Return [X, Y] of the center of cell containing provided text 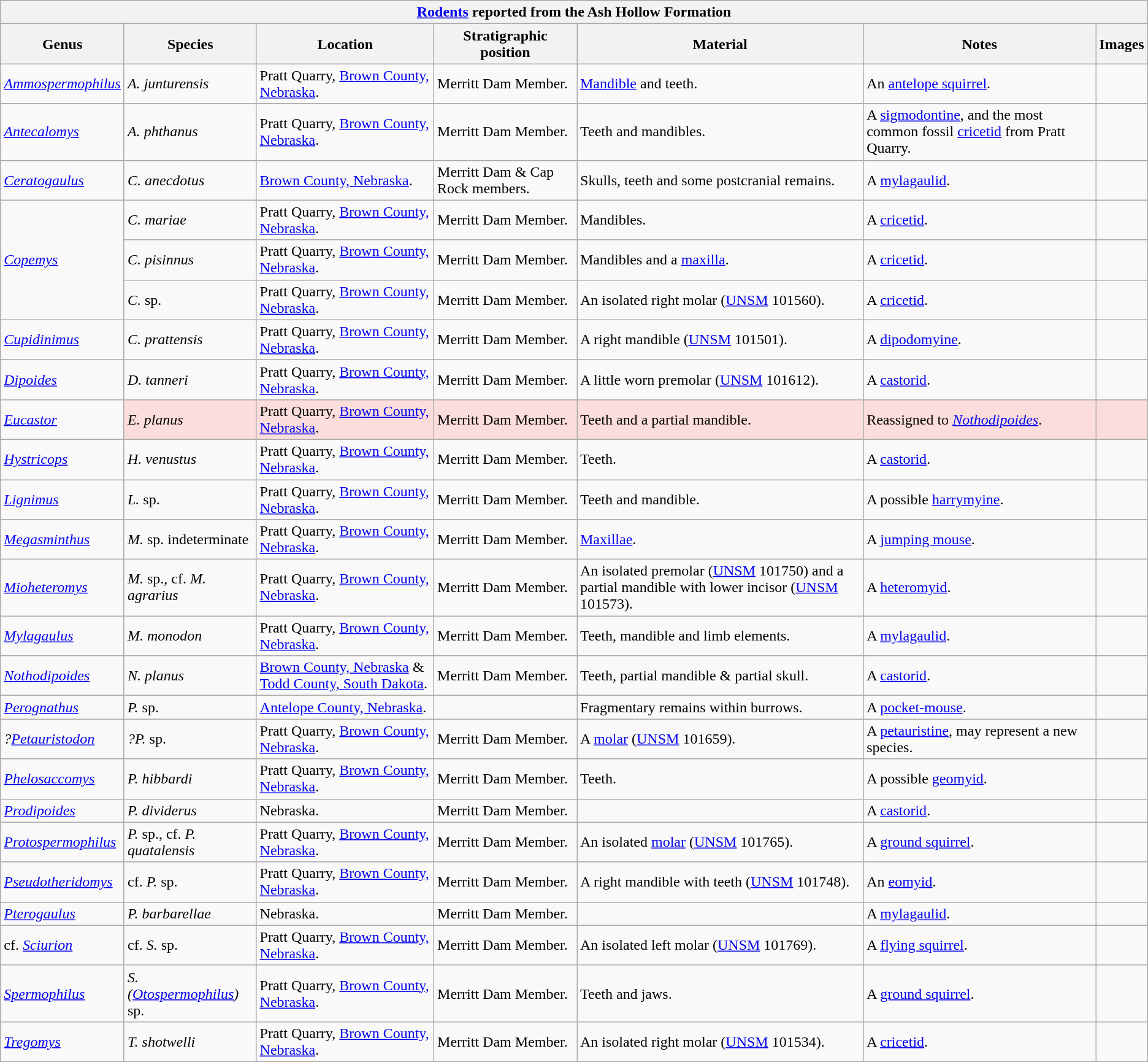
Perognathus [63, 707]
Pterogaulus [63, 914]
A. phthanus [190, 132]
Mioheteromys [63, 588]
P. dividerus [190, 810]
Teeth and mandible. [720, 499]
A right mandible with teeth (UNSM 101748). [720, 882]
Notes [980, 44]
Ammospermophilus [63, 83]
Rodents reported from the Ash Hollow Formation [574, 12]
Phelosaccomys [63, 779]
Teeth, mandible and limb elements. [720, 636]
Mandible and teeth. [720, 83]
An antelope squirrel. [980, 83]
Lignimus [63, 499]
Maxillae. [720, 540]
A sigmodontine, and the most common fossil cricetid from Pratt Quarry. [980, 132]
An isolated right molar (UNSM 101560). [720, 299]
Fragmentary remains within burrows. [720, 707]
M. monodon [190, 636]
L. sp. [190, 499]
Eucastor [63, 420]
P. hibbardi [190, 779]
A molar (UNSM 101659). [720, 739]
Teeth and mandibles. [720, 132]
P. sp., cf. P. quatalensis [190, 842]
Protospermophilus [63, 842]
An eomyid. [980, 882]
Nothodipoides [63, 676]
Mandibles. [720, 220]
A petauristine, may represent a new species. [980, 739]
Cupidinimus [63, 340]
Prodipoides [63, 810]
D. tanneri [190, 379]
A heteromyid. [980, 588]
cf. P. sp. [190, 882]
Species [190, 44]
An isolated left molar (UNSM 101769). [720, 945]
A flying squirrel. [980, 945]
A possible geomyid. [980, 779]
Teeth and a partial mandible. [720, 420]
Copemys [63, 260]
Images [1122, 44]
A. junturensis [190, 83]
P. sp. [190, 707]
Pseudotheridomys [63, 882]
M. sp. indeterminate [190, 540]
M. sp., cf. M. agrarius [190, 588]
cf. Sciurion [63, 945]
H. venustus [190, 459]
An isolated molar (UNSM 101765). [720, 842]
Spermophilus [63, 993]
?P. sp. [190, 739]
Brown County, Nebraska. [345, 180]
C. anecdotus [190, 180]
C. mariae [190, 220]
A dipodomyine. [980, 340]
Reassigned to Nothodipoides. [980, 420]
Tregomys [63, 1042]
E. planus [190, 420]
An isolated right molar (UNSM 101534). [720, 1042]
Teeth and jaws. [720, 993]
Teeth, partial mandible & partial skull. [720, 676]
Brown County, Nebraska & Todd County, South Dakota. [345, 676]
Antelope County, Nebraska. [345, 707]
C. sp. [190, 299]
Antecalomys [63, 132]
Dipoides [63, 379]
T. shotwelli [190, 1042]
N. planus [190, 676]
Material [720, 44]
S. (Otospermophilus) sp. [190, 993]
A little worn premolar (UNSM 101612). [720, 379]
Mylagaulus [63, 636]
A jumping mouse. [980, 540]
An isolated premolar (UNSM 101750) and a partial mandible with lower incisor (UNSM 101573). [720, 588]
A possible harrymyine. [980, 499]
Stratigraphic position [505, 44]
A right mandible (UNSM 101501). [720, 340]
C. pisinnus [190, 260]
Megasminthus [63, 540]
?Petauristodon [63, 739]
P. barbarellae [190, 914]
Merritt Dam & Cap Rock members. [505, 180]
Skulls, teeth and some postcranial remains. [720, 180]
Hystricops [63, 459]
Location [345, 44]
Genus [63, 44]
Mandibles and a maxilla. [720, 260]
Ceratogaulus [63, 180]
A pocket-mouse. [980, 707]
C. prattensis [190, 340]
cf. S. sp. [190, 945]
